From the cell containing the given text, extract its center point as (X, Y) coordinate. 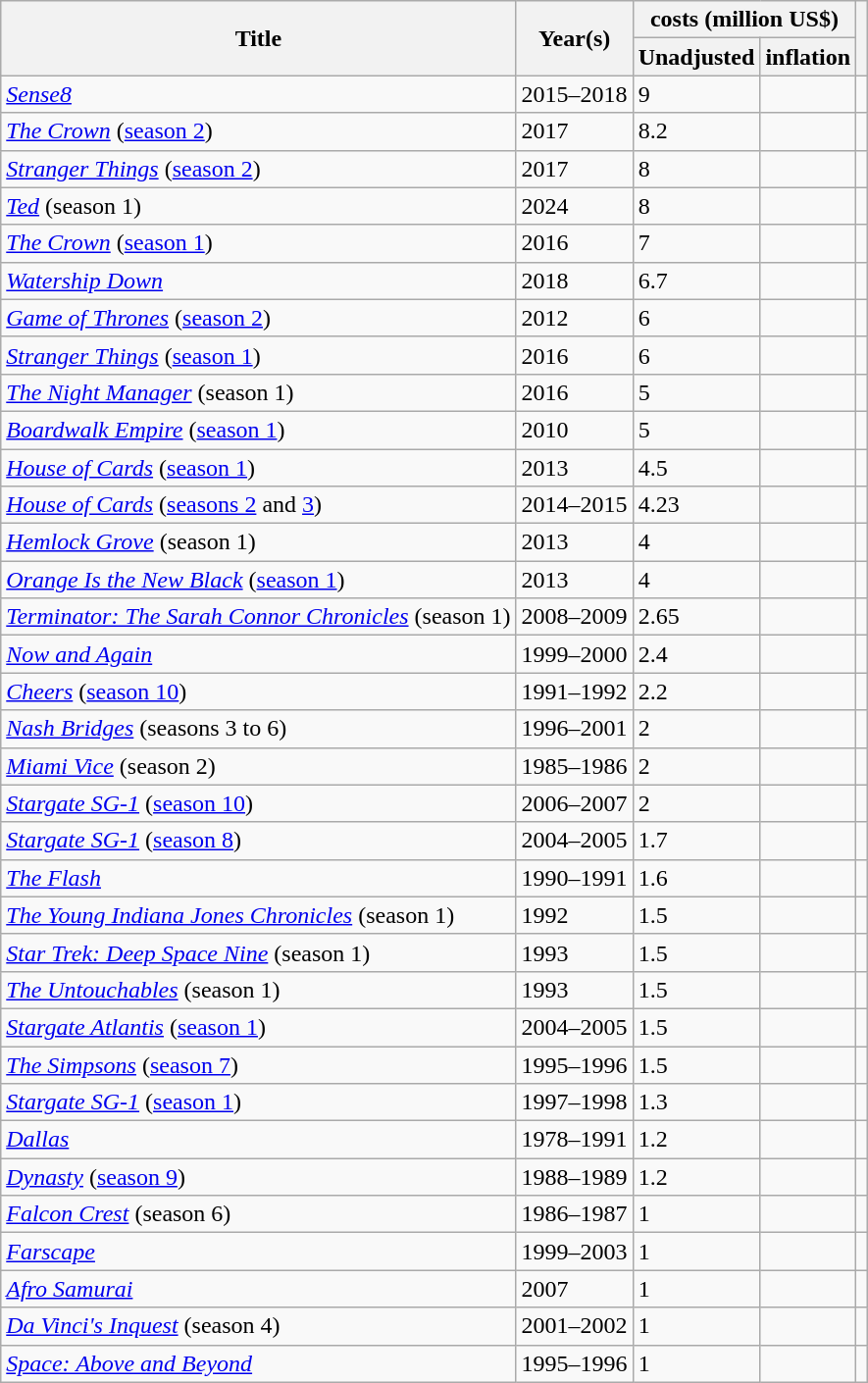
The Flash (259, 878)
1990–1991 (575, 878)
2018 (575, 281)
Year(s) (575, 38)
Watership Down (259, 281)
1996–2001 (575, 729)
6.7 (696, 281)
Unadjusted (696, 57)
inflation (808, 57)
The Night Manager (season 1) (259, 392)
9 (696, 94)
7 (696, 243)
Stargate SG-1 (season 10) (259, 803)
1992 (575, 915)
Cheers (season 10) (259, 691)
The Simpsons (season 7) (259, 1064)
Miami Vice (season 2) (259, 766)
Now and Again (259, 654)
Afro Samurai (259, 1289)
The Crown (season 2) (259, 131)
The Crown (season 1) (259, 243)
Hemlock Grove (season 1) (259, 542)
Ted (season 1) (259, 206)
The Young Indiana Jones Chronicles (season 1) (259, 915)
Stranger Things (season 1) (259, 355)
Stranger Things (season 2) (259, 169)
2012 (575, 318)
1991–1992 (575, 691)
2.2 (696, 691)
2024 (575, 206)
2014–2015 (575, 505)
Boardwalk Empire (season 1) (259, 430)
House of Cards (season 1) (259, 468)
8.2 (696, 131)
Star Trek: Deep Space Nine (season 1) (259, 952)
2.65 (696, 617)
Dallas (259, 1140)
2010 (575, 430)
2006–2007 (575, 803)
Orange Is the New Black (season 1) (259, 580)
2008–2009 (575, 617)
Stargate Atlantis (season 1) (259, 1027)
Stargate SG-1 (season 8) (259, 841)
The Untouchables (season 1) (259, 990)
Farscape (259, 1252)
2007 (575, 1289)
2001–2002 (575, 1326)
Game of Thrones (season 2) (259, 318)
Terminator: The Sarah Connor Chronicles (season 1) (259, 617)
Space: Above and Beyond (259, 1363)
Nash Bridges (seasons 3 to 6) (259, 729)
4.5 (696, 468)
Title (259, 38)
1985–1986 (575, 766)
1.3 (696, 1102)
2015–2018 (575, 94)
1.6 (696, 878)
Falcon Crest (season 6) (259, 1214)
House of Cards (seasons 2 and 3) (259, 505)
costs (million US$) (744, 20)
Sense8 (259, 94)
Da Vinci's Inquest (season 4) (259, 1326)
4.23 (696, 505)
1986–1987 (575, 1214)
1999–2000 (575, 654)
Dynasty (season 9) (259, 1177)
1978–1991 (575, 1140)
2.4 (696, 654)
1999–2003 (575, 1252)
Stargate SG-1 (season 1) (259, 1102)
1.7 (696, 841)
1997–1998 (575, 1102)
1988–1989 (575, 1177)
